Return (x, y) of the center of cell containing provided text 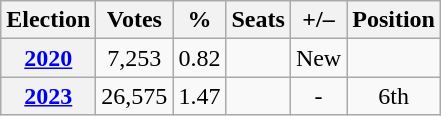
Position (394, 20)
7,253 (134, 58)
Election (48, 20)
0.82 (200, 58)
+/– (318, 20)
- (318, 96)
2020 (48, 58)
1.47 (200, 96)
Seats (258, 20)
6th (394, 96)
Votes (134, 20)
% (200, 20)
26,575 (134, 96)
2023 (48, 96)
New (318, 58)
